Scan for the cell matching the given text and deliver its (x, y) coordinate at center. 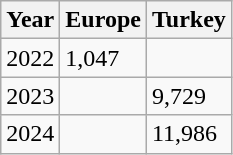
2024 (30, 134)
9,729 (188, 96)
1,047 (104, 58)
2022 (30, 58)
2023 (30, 96)
Turkey (188, 20)
Year (30, 20)
Europe (104, 20)
11,986 (188, 134)
